Scan for the cell matching the given text and deliver its [x, y] coordinate at center. 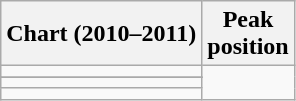
Chart (2010–2011) [102, 34]
Peakposition [248, 34]
